Output the [x, y] coordinate of the center of the cell containing the given text.  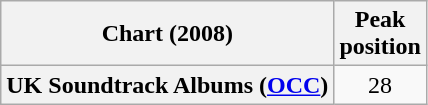
Peakposition [380, 34]
28 [380, 85]
Chart (2008) [168, 34]
UK Soundtrack Albums (OCC) [168, 85]
